Scan for the cell matching the given text and deliver its (x, y) coordinate at center. 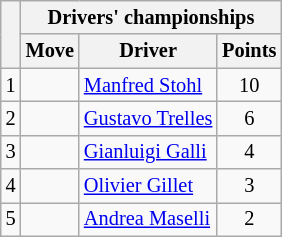
1 (11, 85)
Olivier Gillet (148, 186)
Points (249, 51)
Manfred Stohl (148, 85)
6 (249, 118)
Driver (148, 51)
5 (11, 219)
Andrea Maselli (148, 219)
Move (50, 51)
Drivers' championships (152, 17)
Gianluigi Galli (148, 152)
Gustavo Trelles (148, 118)
10 (249, 85)
